Identify which cell holds the provided text, then report its (X, Y) central coordinate. 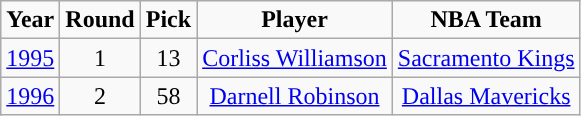
2 (100, 96)
Pick (168, 20)
Corliss Williamson (295, 58)
Darnell Robinson (295, 96)
1995 (30, 58)
Player (295, 20)
1 (100, 58)
NBA Team (486, 20)
Year (30, 20)
13 (168, 58)
Dallas Mavericks (486, 96)
1996 (30, 96)
58 (168, 96)
Sacramento Kings (486, 58)
Round (100, 20)
